Pinpoint the cell where the given text exists, returning its [x, y] midpoint coordinate. 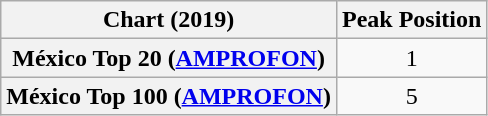
México Top 100 (AMPROFON) [169, 96]
México Top 20 (AMPROFON) [169, 58]
1 [411, 58]
5 [411, 96]
Chart (2019) [169, 20]
Peak Position [411, 20]
